Search for the cell housing the specified text and yield its [X, Y] center coordinate. 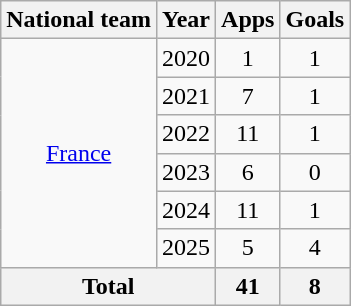
Year [186, 20]
2025 [186, 248]
5 [248, 248]
National team [79, 20]
Total [108, 286]
France [79, 153]
2020 [186, 58]
Goals [315, 20]
2022 [186, 134]
8 [315, 286]
7 [248, 96]
Apps [248, 20]
2024 [186, 210]
41 [248, 286]
2021 [186, 96]
2023 [186, 172]
6 [248, 172]
4 [315, 248]
0 [315, 172]
